Return the (x, y) coordinate for the center point of the cell that contains the specified text.  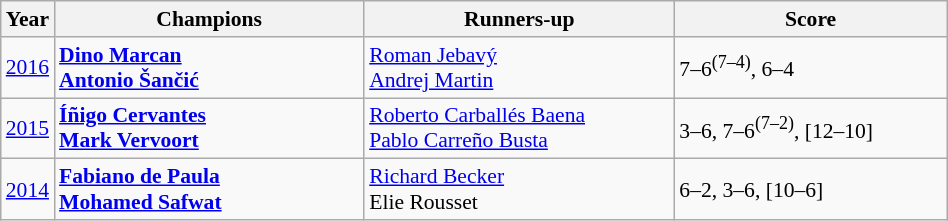
Fabiano de Paula Mohamed Safwat (209, 190)
Runners-up (519, 19)
Richard Becker Elie Rousset (519, 190)
Score (810, 19)
2015 (28, 128)
Roberto Carballés Baena Pablo Carreño Busta (519, 128)
Champions (209, 19)
Roman Jebavý Andrej Martin (519, 68)
2014 (28, 190)
7–6(7–4), 6–4 (810, 68)
3–6, 7–6(7–2), [12–10] (810, 128)
Year (28, 19)
6–2, 3–6, [10–6] (810, 190)
Dino Marcan Antonio Šančić (209, 68)
2016 (28, 68)
Íñigo Cervantes Mark Vervoort (209, 128)
